Identify which cell holds the provided text, then report its (x, y) central coordinate. 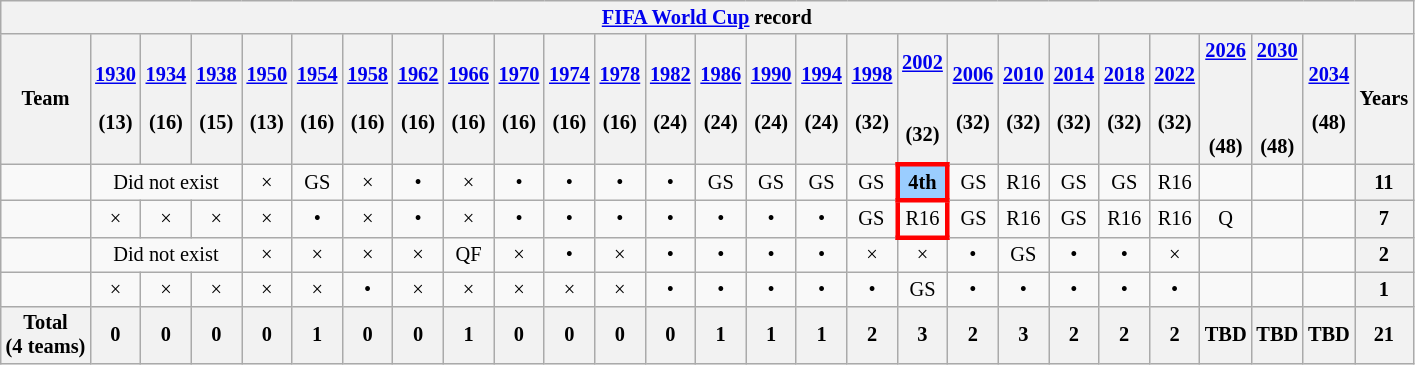
2010(32) (1023, 99)
1966(16) (468, 99)
1982(24) (670, 99)
1990(24) (771, 99)
11 (1384, 182)
2002(32) (922, 99)
1998(32) (872, 99)
2030(48) (1277, 99)
1962(16) (418, 99)
1938(15) (216, 99)
21 (1384, 335)
1978(16) (620, 99)
2034(48) (1329, 99)
FIFA World Cup record (707, 17)
Q (1226, 218)
QF (468, 254)
2014(32) (1074, 99)
Total(4 teams) (46, 335)
Years (1384, 99)
1970(16) (519, 99)
Team (46, 99)
1930(13) (115, 99)
1986(24) (721, 99)
1954(16) (317, 99)
1958(16) (367, 99)
7 (1384, 218)
1994(24) (821, 99)
1950(13) (267, 99)
2026(48) (1226, 99)
2006(32) (973, 99)
1974(16) (569, 99)
2018(32) (1124, 99)
4th (922, 182)
1934(16) (166, 99)
2022(32) (1174, 99)
